Return the (x, y) coordinate for the center point of the cell that contains the specified text.  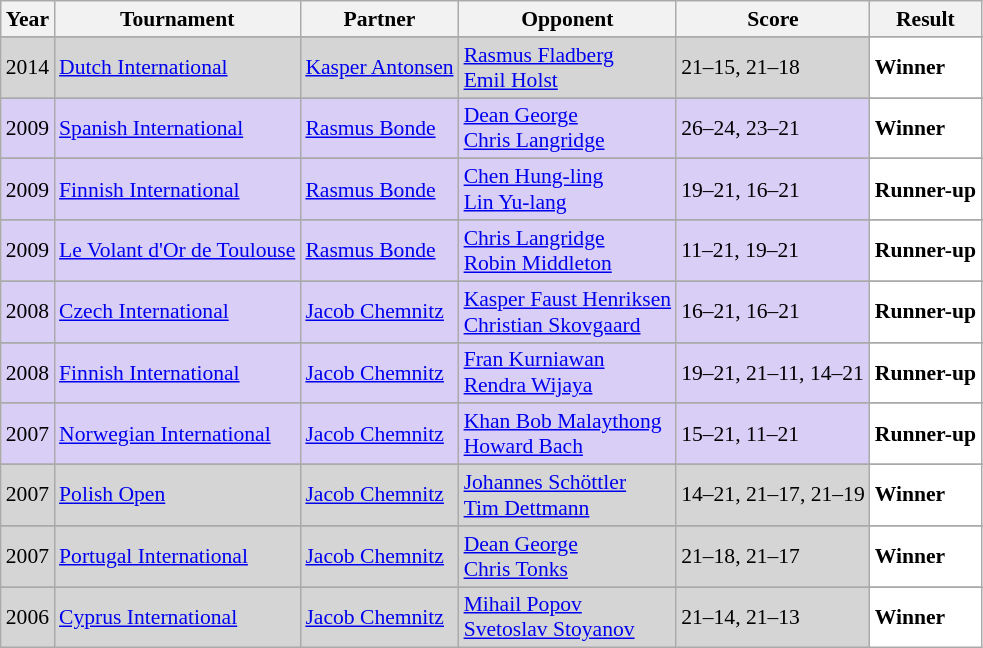
19–21, 21–11, 14–21 (773, 372)
21–14, 21–13 (773, 618)
Rasmus Fladberg Emil Holst (568, 68)
Dutch International (177, 68)
14–21, 21–17, 21–19 (773, 496)
Partner (379, 19)
21–18, 21–17 (773, 556)
Kasper Antonsen (379, 68)
Johannes Schöttler Tim Dettmann (568, 496)
Tournament (177, 19)
2006 (28, 618)
26–24, 23–21 (773, 128)
Cyprus International (177, 618)
16–21, 16–21 (773, 312)
Portugal International (177, 556)
Chris Langridge Robin Middleton (568, 250)
19–21, 16–21 (773, 190)
Score (773, 19)
11–21, 19–21 (773, 250)
Norwegian International (177, 434)
Khan Bob Malaythong Howard Bach (568, 434)
Polish Open (177, 496)
2014 (28, 68)
15–21, 11–21 (773, 434)
Dean George Chris Tonks (568, 556)
Czech International (177, 312)
Fran Kurniawan Rendra Wijaya (568, 372)
Chen Hung-ling Lin Yu-lang (568, 190)
Opponent (568, 19)
Dean George Chris Langridge (568, 128)
Le Volant d'Or de Toulouse (177, 250)
Spanish International (177, 128)
Year (28, 19)
21–15, 21–18 (773, 68)
Mihail Popov Svetoslav Stoyanov (568, 618)
Kasper Faust Henriksen Christian Skovgaard (568, 312)
Result (926, 19)
